Capture the cell that displays the provided text and extract its (x, y) central coordinate. 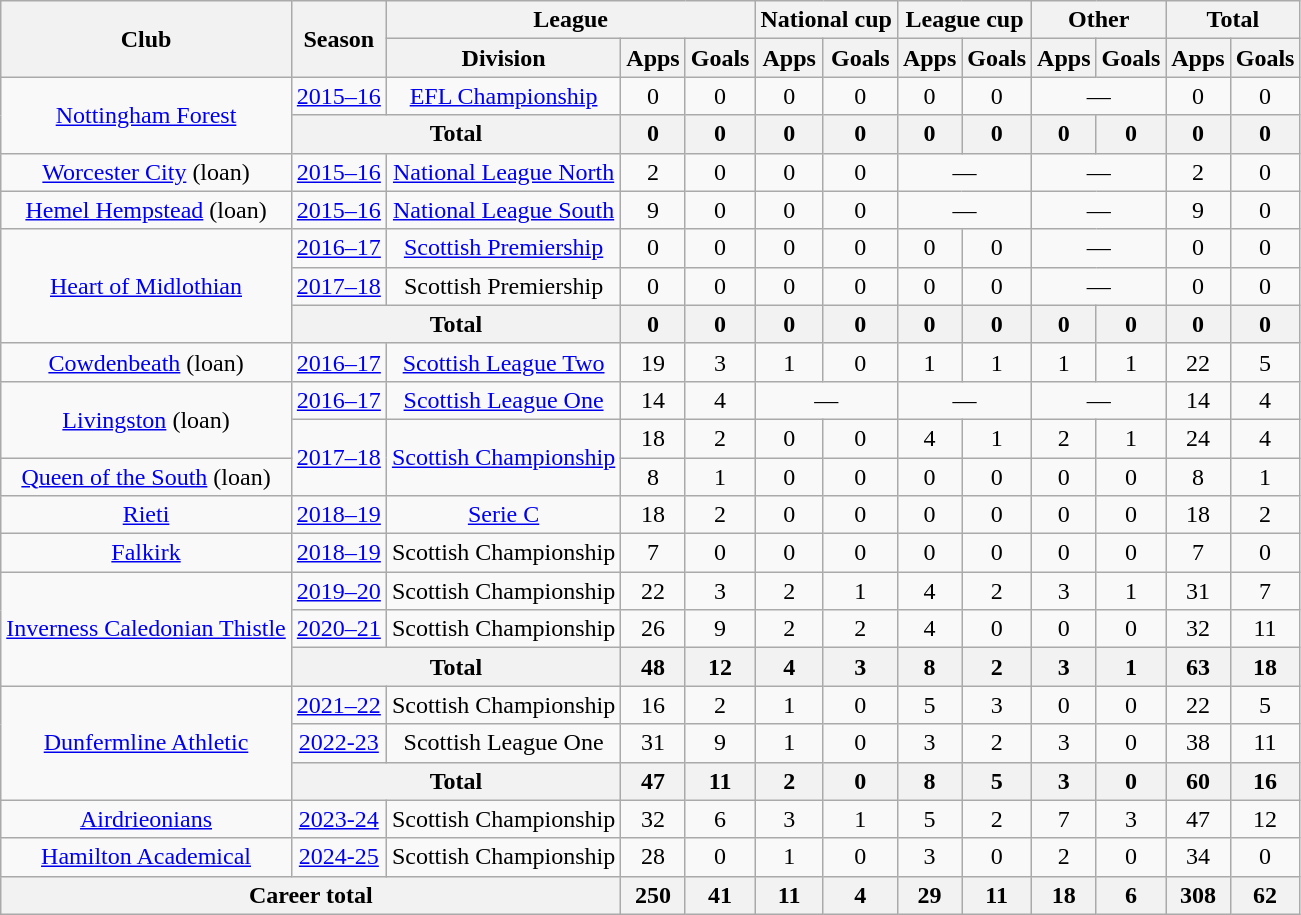
62 (1265, 895)
Rieti (146, 515)
Nottingham Forest (146, 115)
19 (653, 362)
Worcester City (loan) (146, 172)
63 (1198, 667)
2021–22 (338, 705)
Cowdenbeath (loan) (146, 362)
308 (1198, 895)
34 (1198, 857)
Livingston (loan) (146, 419)
2020–21 (338, 629)
38 (1198, 743)
41 (720, 895)
Serie C (503, 515)
Hamilton Academical (146, 857)
2023-24 (338, 819)
Queen of the South (loan) (146, 477)
Club (146, 39)
2024-25 (338, 857)
24 (1198, 438)
2019–20 (338, 591)
Scottish League Two (503, 362)
250 (653, 895)
League (570, 20)
Other (1099, 20)
National cup (826, 20)
Dunfermline Athletic (146, 743)
Inverness Caledonian Thistle (146, 629)
Season (338, 39)
Heart of Midlothian (146, 286)
EFL Championship (503, 96)
60 (1198, 781)
48 (653, 667)
26 (653, 629)
Hemel Hempstead (loan) (146, 210)
Career total (311, 895)
Division (503, 58)
29 (929, 895)
National League North (503, 172)
2022-23 (338, 743)
Airdrieonians (146, 819)
National League South (503, 210)
League cup (964, 20)
Falkirk (146, 553)
28 (653, 857)
